From the cell containing the given text, extract its center point as [x, y] coordinate. 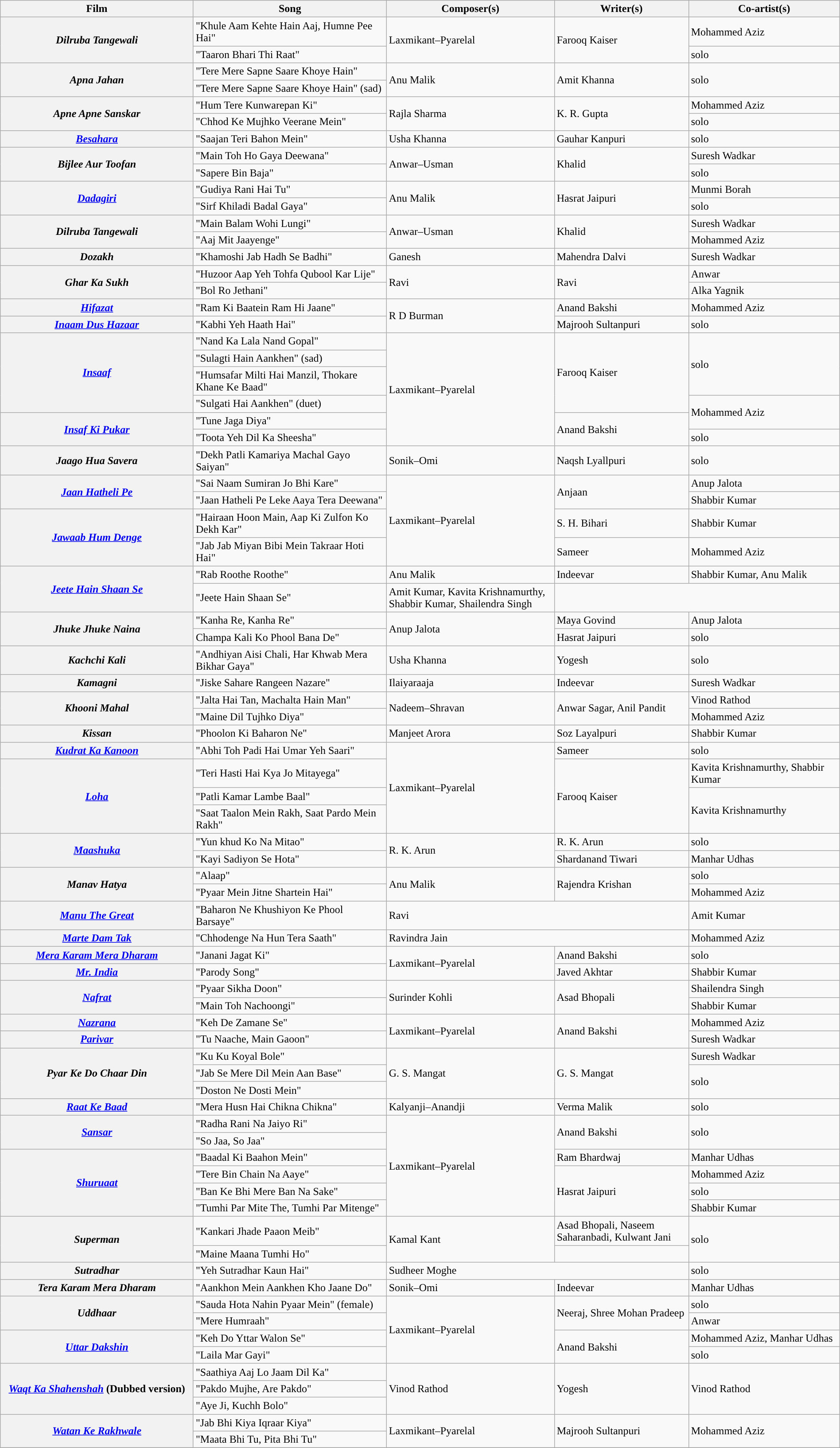
Manu The Great [97, 916]
"Parody Song" [290, 972]
Gauhar Kanpuri [621, 139]
Writer(s) [621, 9]
Alka Yagnik [764, 291]
Bijlee Aur Toofan [97, 164]
"Main Toh Nachoongi" [290, 1006]
"Kabhi Yeh Haath Hai" [290, 324]
"Kayi Sadiyon Se Hota" [290, 859]
Jhuke Jhuke Naina [97, 629]
Manjeet Arora [471, 734]
Nafrat [97, 997]
Ghar Ka Sukh [97, 282]
Javed Akhtar [621, 972]
"Alaap" [290, 876]
"Janani Jagat Ki" [290, 955]
"Chhodenge Na Hun Tera Saath" [290, 938]
"Khule Aam Kehte Hain Aaj, Humne Pee Hai" [290, 32]
Manav Hatya [97, 884]
"Abhi Toh Padi Hai Umar Yeh Saari" [290, 750]
"Sai Naam Sumiran Jo Bhi Kare" [290, 483]
Tera Karam Mera Dharam [97, 1288]
"Taaron Bhari Thi Raat" [290, 55]
Ram Bhardwaj [621, 1158]
"Mera Husn Hai Chikna Chikna" [290, 1107]
Kamal Kant [471, 1239]
Dozakh [97, 257]
"Kanha Re, Kanha Re" [290, 621]
"Jab Bhi Kiya Iqraar Kiya" [290, 1422]
Ilaiyaraaja [471, 683]
"Gudiya Rani Hai Tu" [290, 189]
"Tere Mere Sapne Saare Khoye Hain" [290, 71]
Jeete Hain Shaan Se [97, 589]
"Huzoor Aap Yeh Tohfa Qubool Kar Lije" [290, 274]
Raat Ke Baad [97, 1107]
Khooni Mahal [97, 708]
Hifazat [97, 308]
"Jiske Sahare Rangeen Nazare" [290, 683]
Kavita Krishnamurthy, Shabbir Kumar [764, 773]
"Saajan Teri Bahon Mein" [290, 139]
"Kankari Jhade Paaon Meib" [290, 1231]
Jaan Hatheli Pe [97, 492]
"Jab Jab Miyan Bibi Mein Takraar Hoti Hai" [290, 552]
"Aaj Mit Jaayenge" [290, 240]
Verma Malik [621, 1107]
"Baadal Ki Baahon Mein" [290, 1158]
"Jab Se Mere Dil Mein Aan Base" [290, 1073]
"Radha Rani Na Jaiyo Ri" [290, 1124]
Uttar Dakshin [97, 1347]
"Pyaar Sikha Doon" [290, 989]
"Sapere Bin Baja" [290, 172]
"Pyaar Mein Jitne Shartein Hai" [290, 893]
"Baharon Ne Khushiyon Ke Phool Barsaye" [290, 916]
Shabbir Kumar, Anu Malik [764, 575]
"Ku Ku Koyal Bole" [290, 1056]
Kavita Krishnamurthy [764, 810]
"Mere Humraah" [290, 1321]
Kachchi Kali [97, 660]
Co-artist(s) [764, 9]
Maashuka [97, 850]
Asad Bhopali, Naseem Saharanbadi, Kulwant Jani [621, 1231]
"Jeete Hain Shaan Se" [290, 597]
Soz Layalpuri [621, 734]
"Patli Kamar Lambe Baal" [290, 796]
Amit Kumar, Kavita Krishnamurthy, Shabbir Kumar, Shailendra Singh [471, 597]
"Keh Do Yttar Walon Se" [290, 1338]
Rajla Sharma [471, 113]
Apna Jahan [97, 80]
"Rab Roothe Roothe" [290, 575]
Marte Dam Tak [97, 938]
Mr. India [97, 972]
Champa Kali Ko Phool Bana De" [290, 637]
"Khamoshi Jab Hadh Se Badhi" [290, 257]
"Jalta Hai Tan, Machalta Hain Man" [290, 700]
Insaf Ki Pukar [97, 429]
Jaago Hua Savera [97, 460]
"Pakdo Mujhe, Are Pakdo" [290, 1389]
"Maata Bhi Tu, Pita Bhi Tu" [290, 1440]
Besahara [97, 139]
Nadeem–Shravan [471, 708]
Ganesh [471, 257]
Composer(s) [471, 9]
Sudheer Moghe [537, 1271]
"Aye Ji, Kuchh Bolo" [290, 1405]
Neeraj, Shree Mohan Pradeep [621, 1313]
Amit Khanna [621, 80]
"Sauda Hota Nahin Pyaar Mein" (female) [290, 1304]
Amit Kumar [764, 916]
Pyar Ke Do Chaar Din [97, 1073]
"Saathiya Aaj Lo Jaam Dil Ka" [290, 1372]
"Phoolon Ki Baharon Ne" [290, 734]
"Saat Taalon Mein Rakh, Saat Pardo Mein Rakh" [290, 819]
"Andhiyan Aisi Chali, Har Khwab Mera Bikhar Gaya" [290, 660]
"Tumhi Par Mite The, Tumhi Par Mitenge" [290, 1208]
"Keh De Zamane Se" [290, 1023]
"Yeh Sutradhar Kaun Hai" [290, 1271]
Parivar [97, 1039]
"Main Toh Ho Gaya Deewana" [290, 156]
Munmi Borah [764, 189]
Jawaab Hum Denge [97, 538]
Shardanand Tiwari [621, 859]
Insaaf [97, 372]
Anjaan [621, 492]
Sutradhar [97, 1271]
Ravindra Jain [537, 938]
Waqt Ka Shahenshah (Dubbed version) [97, 1389]
"Laila Mar Gayi" [290, 1355]
"Maine Dil Tujhko Diya" [290, 717]
Dadagiri [97, 198]
"Nand Ka Lala Nand Gopal" [290, 341]
Shuruaat [97, 1183]
Mahendra Dalvi [621, 257]
R D Burman [471, 316]
Surinder Kohli [471, 997]
"Doston Ne Dosti Mein" [290, 1090]
"Teri Hasti Hai Kya Jo Mitayega" [290, 773]
Sansar [97, 1132]
Rajendra Krishan [621, 884]
"Tere Bin Chain Na Aaye" [290, 1175]
"Sulagti Hain Aankhen" (sad) [290, 358]
"Dekh Patli Kamariya Machal Gayo Saiyan" [290, 460]
"Toota Yeh Dil Ka Sheesha" [290, 437]
Nazrana [97, 1023]
Mohammed Aziz, Manhar Udhas [764, 1338]
Loha [97, 796]
Film [97, 9]
"Tu Naache, Main Gaoon" [290, 1039]
"Maine Maana Tumhi Ho" [290, 1254]
Apne Apne Sanskar [97, 113]
"Tune Jaga Diya" [290, 421]
Superman [97, 1239]
"Bol Ro Jethani" [290, 291]
"Ram Ki Baatein Ram Hi Jaane" [290, 308]
"Tere Mere Sapne Saare Khoye Hain" (sad) [290, 88]
"Sirf Khiladi Badal Gaya" [290, 206]
"Chhod Ke Mujhko Veerane Mein" [290, 122]
"Hairaan Hoon Main, Aap Ki Zulfon Ko Dekh Kar" [290, 523]
Mera Karam Mera Dharam [97, 955]
"Yun khud Ko Na Mitao" [290, 842]
Kalyanji–Anandji [471, 1107]
"Jaan Hatheli Pe Leke Aaya Tera Deewana" [290, 500]
Watan Ke Rakhwale [97, 1431]
"Main Balam Wohi Lungi" [290, 223]
S. H. Bihari [621, 523]
Inaam Dus Hazaar [97, 324]
"Sulgati Hai Aankhen" (duet) [290, 404]
Shailendra Singh [764, 989]
Maya Govind [621, 621]
Naqsh Lyallpuri [621, 460]
Anwar Sagar, Anil Pandit [621, 708]
"So Jaa, So Jaa" [290, 1140]
Song [290, 9]
"Ban Ke Bhi Mere Ban Na Sake" [290, 1191]
Kamagni [97, 683]
Kudrat Ka Kanoon [97, 750]
K. R. Gupta [621, 113]
Uddhaar [97, 1313]
"Humsafar Milti Hai Manzil, Thokare Khane Ke Baad" [290, 381]
Kissan [97, 734]
"Aankhon Mein Aankhen Kho Jaane Do" [290, 1288]
Asad Bhopali [621, 997]
"Hum Tere Kunwarepan Ki" [290, 105]
